Extract the (x, y) coordinate from the center of the cell holding the provided text.  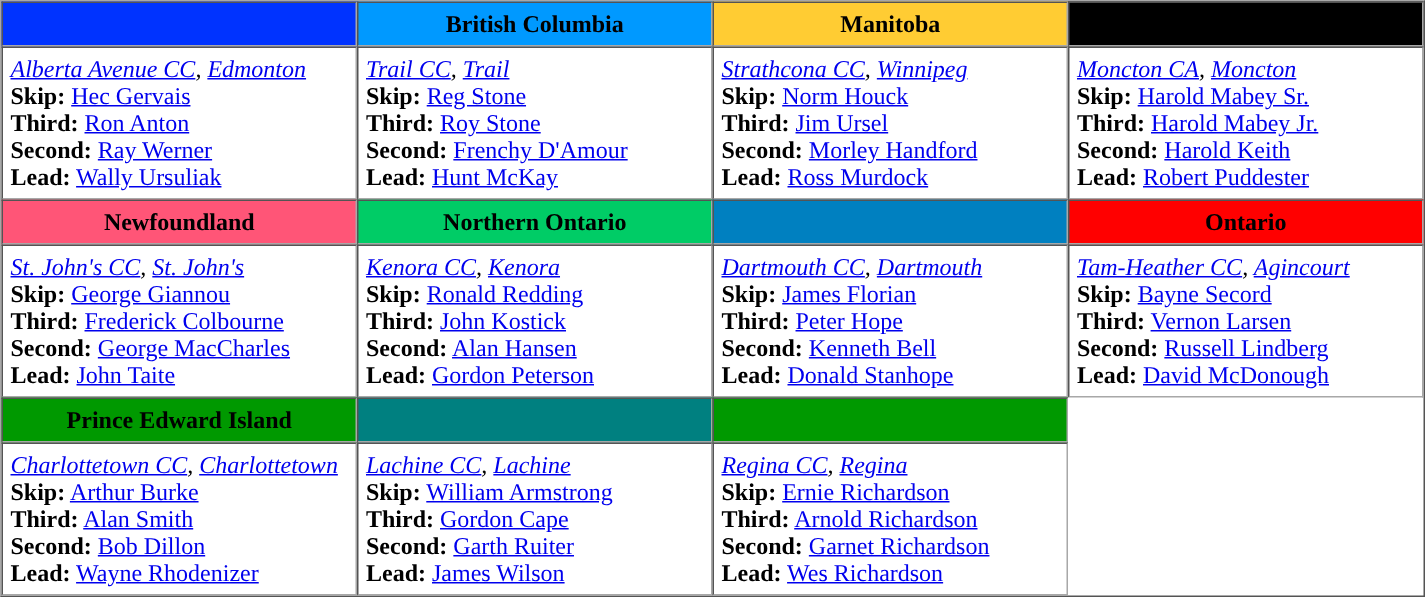
Trail CC, TrailSkip: Reg Stone Third: Roy Stone Second: Frenchy D'Amour Lead: Hunt McKay (535, 122)
Lachine CC, LachineSkip: William Armstrong Third: Gordon Cape Second: Garth Ruiter Lead: James Wilson (535, 518)
Regina CC, ReginaSkip: Ernie Richardson Third: Arnold Richardson Second: Garnet Richardson Lead: Wes Richardson (890, 518)
Tam-Heather CC, AgincourtSkip: Bayne Secord Third: Vernon Larsen Second: Russell Lindberg Lead: David McDonough (1246, 320)
Charlottetown CC, CharlottetownSkip: Arthur Burke Third: Alan Smith Second: Bob Dillon Lead: Wayne Rhodenizer (180, 518)
Newfoundland (180, 222)
Ontario (1246, 222)
British Columbia (535, 24)
Alberta Avenue CC, EdmontonSkip: Hec Gervais Third: Ron Anton Second: Ray Werner Lead: Wally Ursuliak (180, 122)
Manitoba (890, 24)
Kenora CC, KenoraSkip: Ronald Redding Third: John Kostick Second: Alan Hansen Lead: Gordon Peterson (535, 320)
St. John's CC, St. John'sSkip: George Giannou Third: Frederick Colbourne Second: George MacCharles Lead: John Taite (180, 320)
Dartmouth CC, DartmouthSkip: James Florian Third: Peter Hope Second: Kenneth Bell Lead: Donald Stanhope (890, 320)
Northern Ontario (535, 222)
Prince Edward Island (180, 420)
Moncton CA, MonctonSkip: Harold Mabey Sr. Third: Harold Mabey Jr. Second: Harold Keith Lead: Robert Puddester (1246, 122)
Strathcona CC, WinnipegSkip: Norm Houck Third: Jim Ursel Second: Morley Handford Lead: Ross Murdock (890, 122)
